Pinpoint the cell where the given text exists, returning its [X, Y] midpoint coordinate. 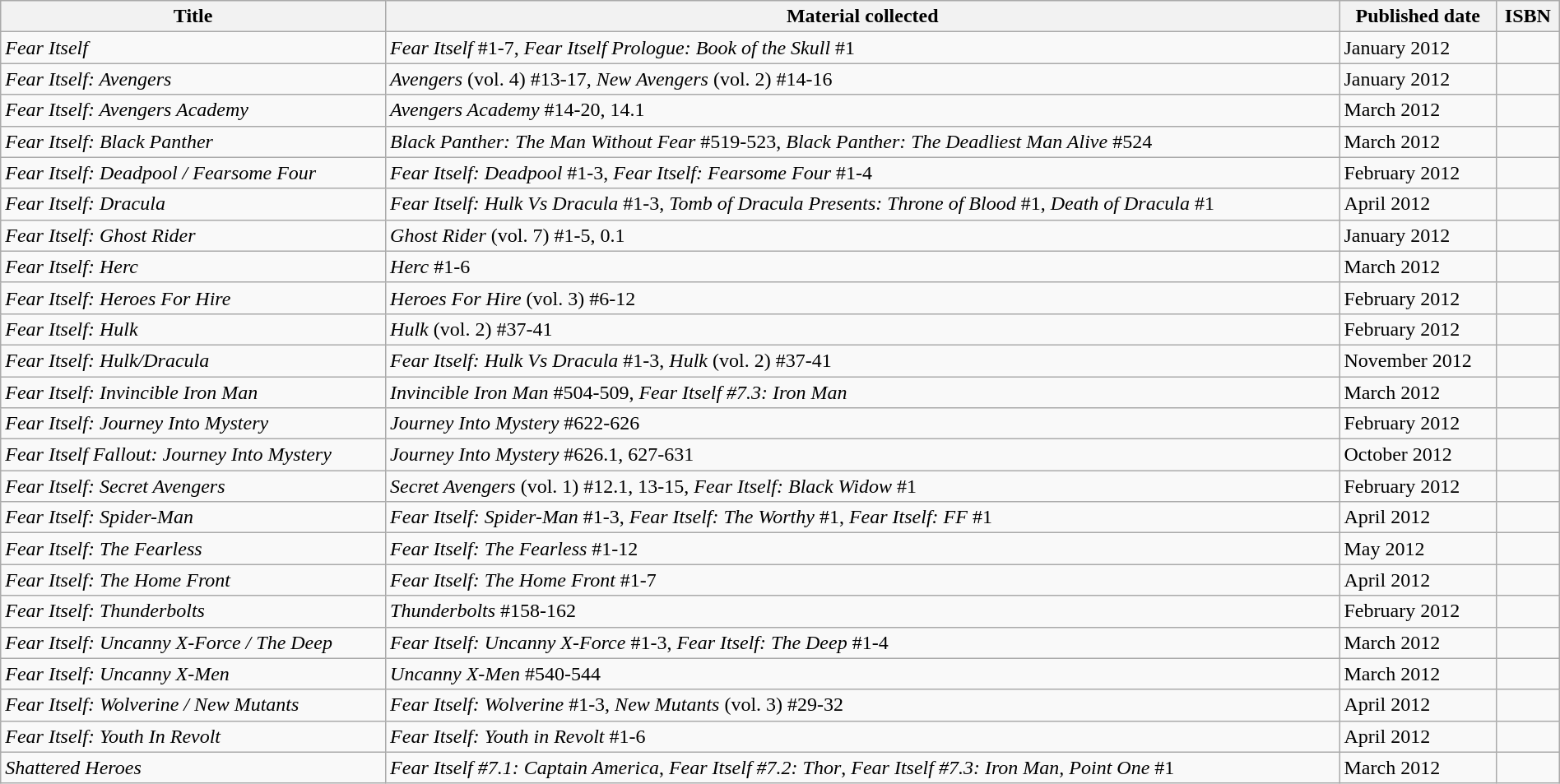
Fear Itself: Heroes For Hire [193, 298]
Fear Itself: Invincible Iron Man [193, 392]
Ghost Rider (vol. 7) #1-5, 0.1 [862, 235]
Journey Into Mystery #622-626 [862, 424]
Fear Itself: Hulk/Dracula [193, 360]
Avengers Academy #14-20, 14.1 [862, 110]
ISBN [1527, 16]
Fear Itself: The Fearless #1-12 [862, 549]
Journey Into Mystery #626.1, 627-631 [862, 455]
Uncanny X-Men #540-544 [862, 674]
Fear Itself #1-7, Fear Itself Prologue: Book of the Skull #1 [862, 48]
Published date [1418, 16]
Fear Itself: Spider-Man [193, 517]
Fear Itself: Journey Into Mystery [193, 424]
Fear Itself Fallout: Journey Into Mystery [193, 455]
Fear Itself [193, 48]
Fear Itself: Youth in Revolt #1-6 [862, 736]
Fear Itself: The Fearless [193, 549]
Fear Itself: Hulk [193, 329]
Heroes For Hire (vol. 3) #6-12 [862, 298]
Fear Itself: Thunderbolts [193, 611]
Black Panther: The Man Without Fear #519-523, Black Panther: The Deadliest Man Alive #524 [862, 141]
Fear Itself: Dracula [193, 204]
May 2012 [1418, 549]
Fear Itself: Wolverine #1-3, New Mutants (vol. 3) #29-32 [862, 705]
Fear Itself: Uncanny X-Force #1-3, Fear Itself: The Deep #1-4 [862, 643]
Invincible Iron Man #504-509, Fear Itself #7.3: Iron Man [862, 392]
Title [193, 16]
Herc #1-6 [862, 267]
Fear Itself: Hulk Vs Dracula #1-3, Tomb of Dracula Presents: Throne of Blood #1, Death of Dracula #1 [862, 204]
Fear Itself: Hulk Vs Dracula #1-3, Hulk (vol. 2) #37-41 [862, 360]
Fear Itself: Ghost Rider [193, 235]
Fear Itself: Deadpool / Fearsome Four [193, 173]
Fear Itself: The Home Front [193, 580]
Fear Itself: Uncanny X-Force / The Deep [193, 643]
Secret Avengers (vol. 1) #12.1, 13-15, Fear Itself: Black Widow #1 [862, 486]
Fear Itself: Secret Avengers [193, 486]
October 2012 [1418, 455]
Fear Itself: Black Panther [193, 141]
Fear Itself: Avengers [193, 79]
Fear Itself: Uncanny X-Men [193, 674]
Fear Itself: Youth In Revolt [193, 736]
Fear Itself: Wolverine / New Mutants [193, 705]
Material collected [862, 16]
Fear Itself #7.1: Captain America, Fear Itself #7.2: Thor, Fear Itself #7.3: Iron Man, Point One #1 [862, 768]
Thunderbolts #158-162 [862, 611]
Fear Itself: The Home Front #1-7 [862, 580]
Shattered Heroes [193, 768]
Fear Itself: Avengers Academy [193, 110]
November 2012 [1418, 360]
Fear Itself: Spider-Man #1-3, Fear Itself: The Worthy #1, Fear Itself: FF #1 [862, 517]
Hulk (vol. 2) #37-41 [862, 329]
Avengers (vol. 4) #13-17, New Avengers (vol. 2) #14-16 [862, 79]
Fear Itself: Herc [193, 267]
Fear Itself: Deadpool #1-3, Fear Itself: Fearsome Four #1-4 [862, 173]
